Pinpoint the cell where the given text exists, returning its [X, Y] midpoint coordinate. 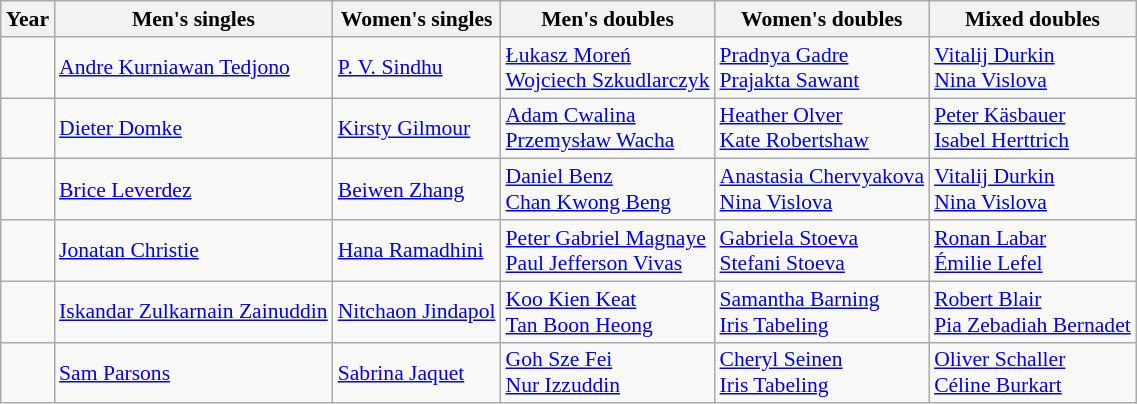
Nitchaon Jindapol [417, 312]
Cheryl Seinen Iris Tabeling [822, 372]
Goh Sze Fei Nur Izzuddin [608, 372]
Women's doubles [822, 19]
Mixed doubles [1032, 19]
Hana Ramadhini [417, 250]
Anastasia Chervyakova Nina Vislova [822, 190]
Brice Leverdez [194, 190]
Samantha Barning Iris Tabeling [822, 312]
Kirsty Gilmour [417, 128]
Jonatan Christie [194, 250]
Ronan Labar Émilie Lefel [1032, 250]
Pradnya Gadre Prajakta Sawant [822, 68]
Dieter Domke [194, 128]
Beiwen Zhang [417, 190]
Adam Cwalina Przemysław Wacha [608, 128]
Robert Blair Pia Zebadiah Bernadet [1032, 312]
Men's doubles [608, 19]
Heather Olver Kate Robertshaw [822, 128]
Peter Gabriel Magnaye Paul Jefferson Vivas [608, 250]
Men's singles [194, 19]
Daniel Benz Chan Kwong Beng [608, 190]
Łukasz Moreń Wojciech Szkudlarczyk [608, 68]
Women's singles [417, 19]
Year [28, 19]
Koo Kien Keat Tan Boon Heong [608, 312]
Sabrina Jaquet [417, 372]
Peter Käsbauer Isabel Herttrich [1032, 128]
Andre Kurniawan Tedjono [194, 68]
Gabriela Stoeva Stefani Stoeva [822, 250]
Oliver Schaller Céline Burkart [1032, 372]
Sam Parsons [194, 372]
Iskandar Zulkarnain Zainuddin [194, 312]
P. V. Sindhu [417, 68]
